For the text-containing cell, return its midpoint in (x, y) coordinate format. 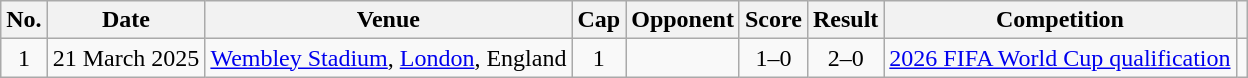
Date (126, 20)
Score (773, 20)
Opponent (683, 20)
21 March 2025 (126, 58)
2–0 (845, 58)
Venue (388, 20)
1–0 (773, 58)
2026 FIFA World Cup qualification (1060, 58)
Result (845, 20)
Competition (1060, 20)
Wembley Stadium, London, England (388, 58)
No. (24, 20)
Cap (599, 20)
